Find where the given text appears and provide that cell's center as (X, Y) coordinate. 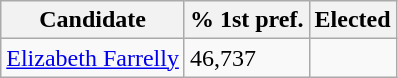
Candidate (93, 20)
Elizabeth Farrelly (93, 58)
% 1st pref. (246, 20)
Elected (352, 20)
46,737 (246, 58)
